Locate the cell with the specified text and output its (x, y) center coordinate. 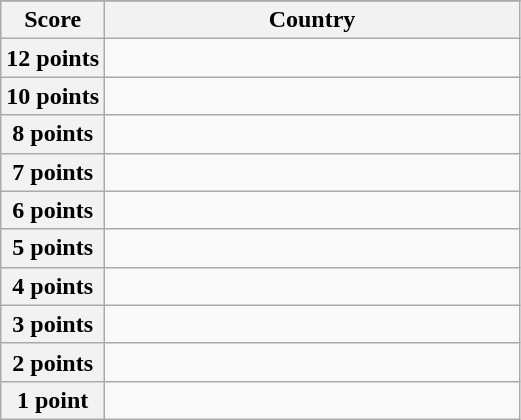
6 points (53, 210)
7 points (53, 172)
1 point (53, 400)
Score (53, 20)
12 points (53, 58)
2 points (53, 362)
4 points (53, 286)
3 points (53, 324)
Country (312, 20)
8 points (53, 134)
10 points (53, 96)
5 points (53, 248)
